Provide the [x, y] coordinate of the cell's center where the given text is located.  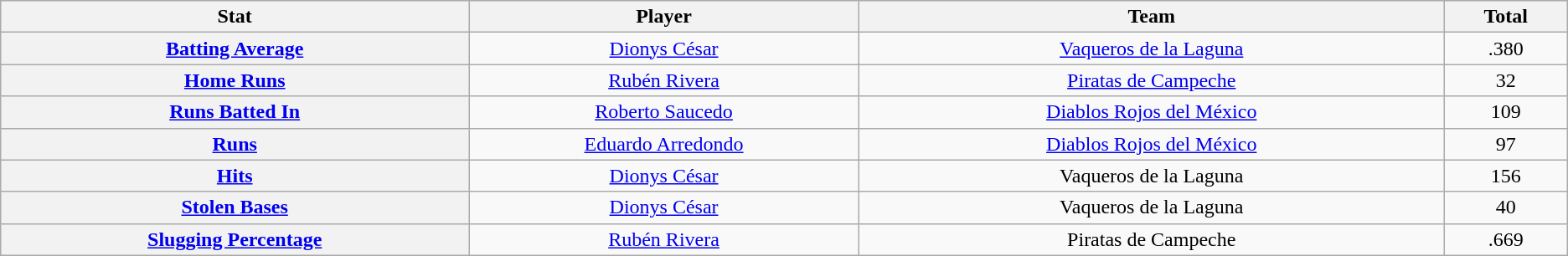
Slugging Percentage [235, 239]
.380 [1506, 49]
40 [1506, 207]
Eduardo Arredondo [664, 144]
Batting Average [235, 49]
Runs Batted In [235, 112]
Team [1151, 17]
Hits [235, 176]
97 [1506, 144]
156 [1506, 176]
Stat [235, 17]
32 [1506, 80]
Player [664, 17]
109 [1506, 112]
Stolen Bases [235, 207]
Roberto Saucedo [664, 112]
Home Runs [235, 80]
Total [1506, 17]
.669 [1506, 239]
Runs [235, 144]
